Identify which cell holds the provided text, then report its [x, y] central coordinate. 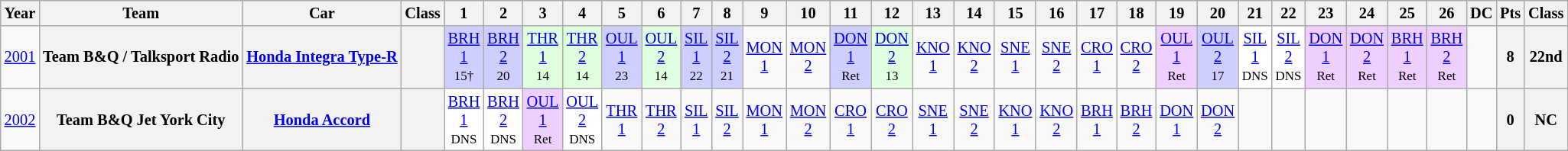
BRH2 [1137, 120]
Team [141, 13]
DC [1481, 13]
9 [765, 13]
3 [543, 13]
Honda Integra Type-R [321, 57]
20 [1218, 13]
BRH2DNS [503, 120]
SIL1 [696, 120]
BRH115† [464, 57]
22nd [1546, 57]
Honda Accord [321, 120]
16 [1056, 13]
BRH1Ret [1407, 57]
14 [974, 13]
12 [892, 13]
21 [1255, 13]
19 [1176, 13]
SIL2DNS [1289, 57]
22 [1289, 13]
OUL214 [662, 57]
26 [1447, 13]
DON1 [1176, 120]
Team B&Q / Talksport Radio [141, 57]
SIL122 [696, 57]
Pts [1510, 13]
25 [1407, 13]
0 [1510, 120]
NC [1546, 120]
THR114 [543, 57]
4 [582, 13]
6 [662, 13]
17 [1097, 13]
THR214 [582, 57]
SIL221 [727, 57]
24 [1367, 13]
THR1 [622, 120]
Year [20, 13]
7 [696, 13]
13 [933, 13]
23 [1326, 13]
5 [622, 13]
DON213 [892, 57]
OUL123 [622, 57]
BRH1DNS [464, 120]
15 [1015, 13]
BRH1 [1097, 120]
2002 [20, 120]
SIL2 [727, 120]
OUL217 [1218, 57]
1 [464, 13]
11 [851, 13]
THR2 [662, 120]
SIL1DNS [1255, 57]
BRH220 [503, 57]
18 [1137, 13]
Car [321, 13]
Team B&Q Jet York City [141, 120]
OUL2DNS [582, 120]
DON2 [1218, 120]
BRH2Ret [1447, 57]
2001 [20, 57]
DON2Ret [1367, 57]
10 [808, 13]
2 [503, 13]
